Scan for the cell matching the given text and deliver its [x, y] coordinate at center. 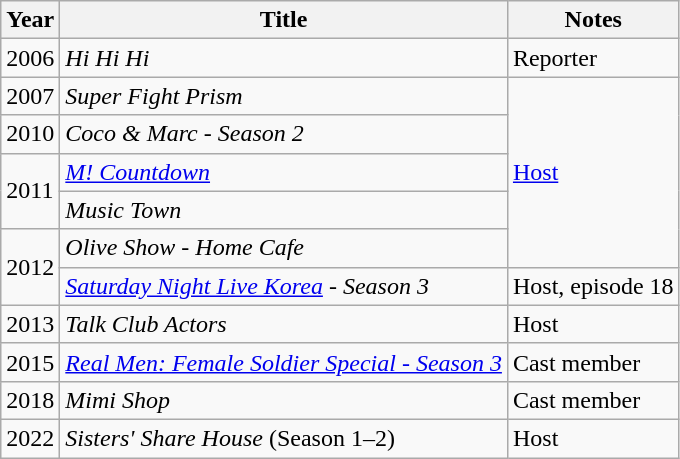
Saturday Night Live Korea - Season 3 [284, 286]
2015 [30, 362]
Notes [593, 20]
Real Men: Female Soldier Special - Season 3 [284, 362]
Olive Show - Home Cafe [284, 248]
2013 [30, 324]
2010 [30, 134]
Super Fight Prism [284, 96]
2011 [30, 191]
Talk Club Actors [284, 324]
Year [30, 20]
Sisters' Share House (Season 1–2) [284, 438]
2012 [30, 267]
2018 [30, 400]
Coco & Marc - Season 2 [284, 134]
Mimi Shop [284, 400]
2022 [30, 438]
Music Town [284, 210]
2006 [30, 58]
Hi Hi Hi [284, 58]
Host, episode 18 [593, 286]
M! Countdown [284, 172]
2007 [30, 96]
Title [284, 20]
Reporter [593, 58]
